Output the [x, y] coordinate of the center of the cell containing the given text.  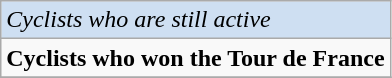
Cyclists who won the Tour de France [196, 58]
Cyclists who are still active [196, 20]
